Return the (X, Y) coordinate for the center point of the cell that contains the specified text.  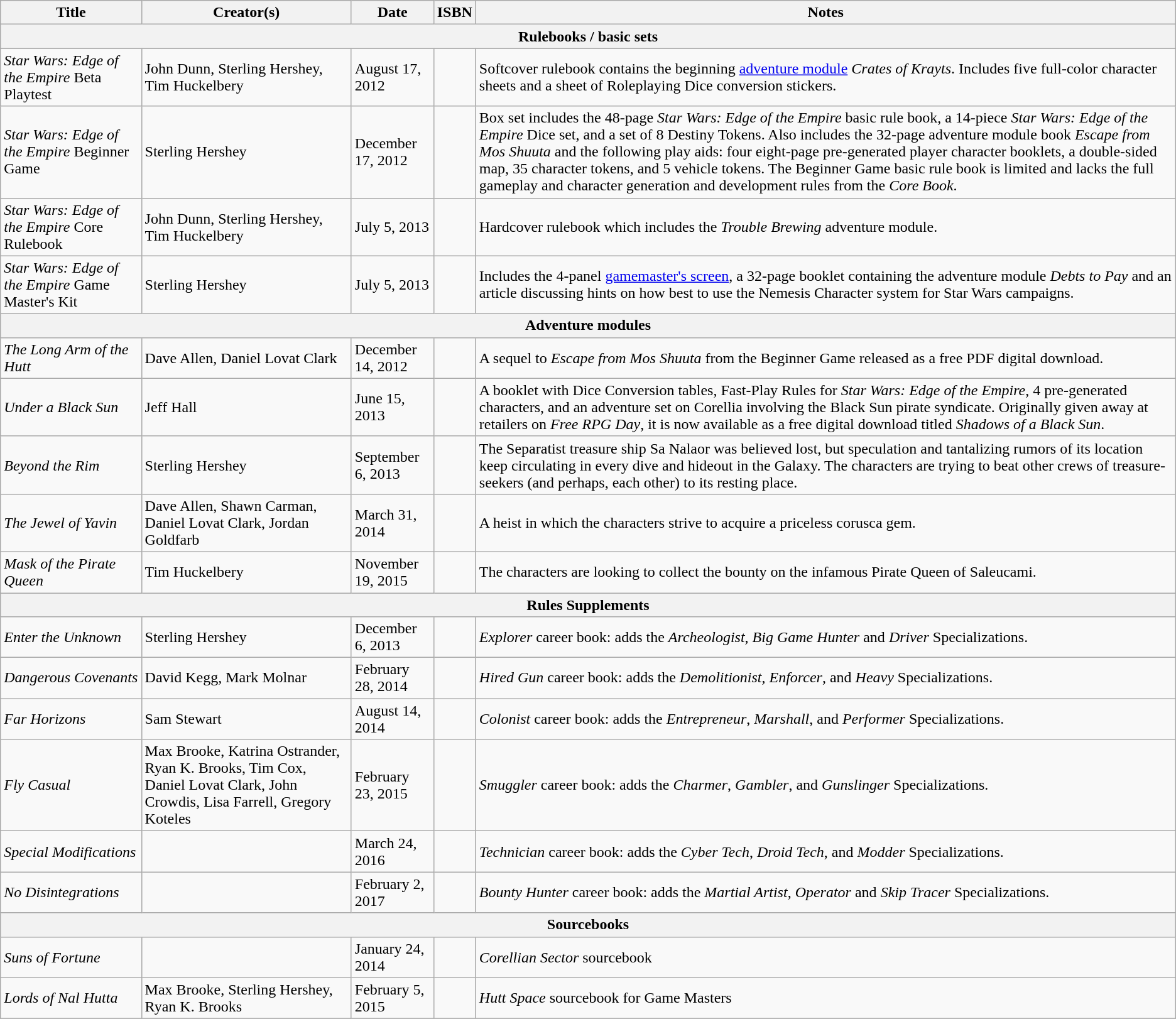
Smuggler career book: adds the Charmer, Gambler, and Gunslinger Specializations. (825, 785)
Dangerous Covenants (71, 678)
Special Modifications (71, 852)
February 23, 2015 (392, 785)
Explorer career book: adds the Archeologist, Big Game Hunter and Driver Specializations. (825, 637)
Bounty Hunter career book: adds the Martial Artist, Operator and Skip Tracer Specializations. (825, 892)
March 24, 2016 (392, 852)
Creator(s) (246, 13)
Corellian Sector sourcebook (825, 957)
Star Wars: Edge of the Empire Core Rulebook (71, 227)
Dave Allen, Daniel Lovat Clark (246, 358)
Beyond the Rim (71, 465)
Sourcebooks (588, 925)
Max Brooke, Sterling Hershey, Ryan K. Brooks (246, 998)
No Disintegrations (71, 892)
Under a Black Sun (71, 407)
Enter the Unknown (71, 637)
February 28, 2014 (392, 678)
Hardcover rulebook which includes the Trouble Brewing adventure module. (825, 227)
Rules Supplements (588, 605)
Star Wars: Edge of the Empire Game Master's Kit (71, 285)
Colonist career book: adds the Entrepreneur, Marshall, and Performer Specializations. (825, 719)
Max Brooke, Katrina Ostrander, Ryan K. Brooks, Tim Cox, Daniel Lovat Clark, John Crowdis, Lisa Farrell, Gregory Koteles (246, 785)
Notes (825, 13)
Date (392, 13)
Hired Gun career book: adds the Demolitionist, Enforcer, and Heavy Specializations. (825, 678)
David Kegg, Mark Molnar (246, 678)
Suns of Fortune (71, 957)
December 6, 2013 (392, 637)
November 19, 2015 (392, 572)
Rulebooks / basic sets (588, 36)
Lords of Nal Hutta (71, 998)
Far Horizons (71, 719)
February 2, 2017 (392, 892)
August 17, 2012 (392, 77)
September 6, 2013 (392, 465)
The characters are looking to collect the bounty on the infamous Pirate Queen of Saleucami. (825, 572)
Technician career book: adds the Cyber Tech, Droid Tech, and Modder Specializations. (825, 852)
March 31, 2014 (392, 523)
Adventure modules (588, 325)
August 14, 2014 (392, 719)
ISBN (455, 13)
Tim Huckelbery (246, 572)
A heist in which the characters strive to acquire a priceless corusca gem. (825, 523)
Fly Casual (71, 785)
Mask of the Pirate Queen (71, 572)
February 5, 2015 (392, 998)
The Jewel of Yavin (71, 523)
Star Wars: Edge of the Empire Beginner Game (71, 152)
The Long Arm of the Hutt (71, 358)
December 14, 2012 (392, 358)
January 24, 2014 (392, 957)
Title (71, 13)
June 15, 2013 (392, 407)
December 17, 2012 (392, 152)
Dave Allen, Shawn Carman, Daniel Lovat Clark, Jordan Goldfarb (246, 523)
Jeff Hall (246, 407)
A sequel to Escape from Mos Shuuta from the Beginner Game released as a free PDF digital download. (825, 358)
Sam Stewart (246, 719)
Hutt Space sourcebook for Game Masters (825, 998)
Star Wars: Edge of the Empire Beta Playtest (71, 77)
